Determine the [x, y] coordinate at the center of the cell enclosing the given text.  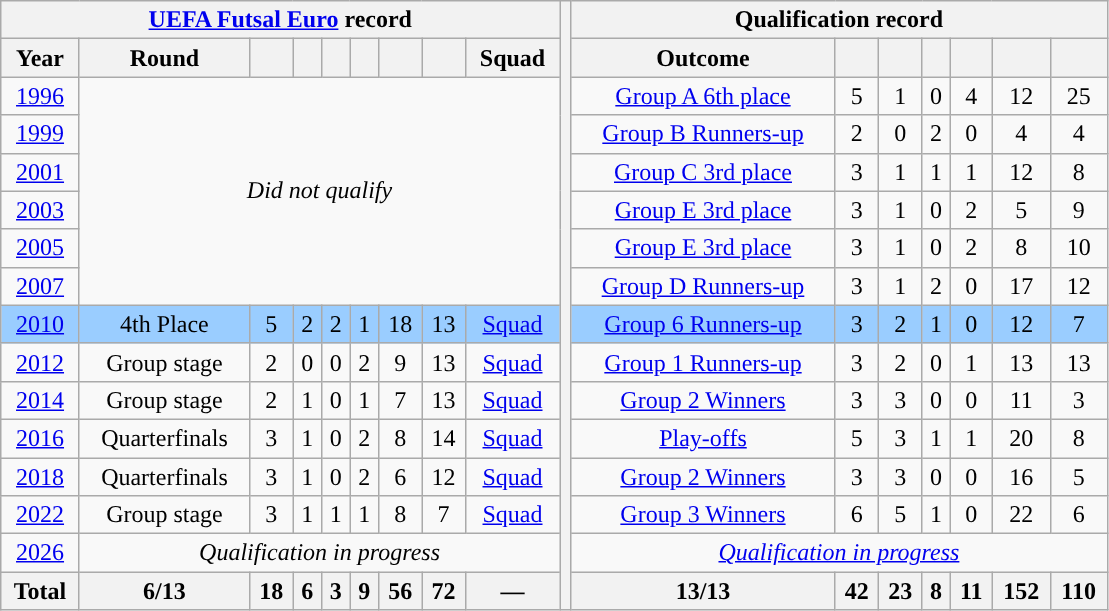
Group 1 Runners-up [703, 362]
— [512, 591]
2018 [40, 477]
2022 [40, 515]
10 [1078, 248]
17 [1021, 286]
20 [1021, 438]
Group B Runners-up [703, 134]
22 [1021, 515]
2014 [40, 400]
Group D Runners-up [703, 286]
Group 6 Runners-up [703, 324]
1996 [40, 96]
56 [400, 591]
Group A 6th place [703, 96]
23 [900, 591]
Round [164, 58]
2005 [40, 248]
2003 [40, 210]
4th Place [164, 324]
6/13 [164, 591]
42 [856, 591]
2012 [40, 362]
16 [1021, 477]
2007 [40, 286]
1999 [40, 134]
110 [1078, 591]
2001 [40, 172]
14 [444, 438]
Group 3 Winners [703, 515]
Total [40, 591]
2010 [40, 324]
Outcome [703, 58]
Did not qualify [319, 191]
Play-offs [703, 438]
UEFA Futsal Euro record [280, 20]
Group C 3rd place [703, 172]
72 [444, 591]
13/13 [703, 591]
Qualification record [839, 20]
152 [1021, 591]
2016 [40, 438]
2026 [40, 553]
25 [1078, 96]
Year [40, 58]
